Determine the [x, y] coordinate at the center of the cell enclosing the given text.  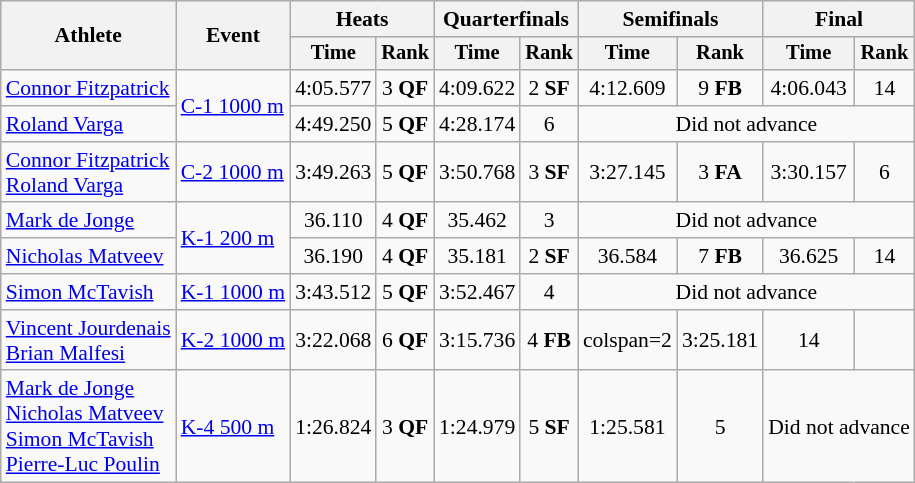
3 FA [720, 172]
3:30.157 [808, 172]
colspan=2 [628, 340]
Simon McTavish [88, 292]
Roland Varga [88, 124]
3 SF [549, 172]
36.584 [628, 256]
35.181 [477, 256]
5 SF [549, 427]
6 QF [405, 340]
1:26.824 [333, 427]
K-1 200 m [233, 238]
Athlete [88, 36]
Mark de JongeNicholas MatveevSimon McTavishPierre-Luc Poulin [88, 427]
Mark de Jonge [88, 221]
3 [549, 221]
Heats [362, 19]
Event [233, 36]
3:15.736 [477, 340]
C-1 1000 m [233, 106]
K-1 1000 m [233, 292]
3:25.181 [720, 340]
36.625 [808, 256]
Vincent JourdenaisBrian Malfesi [88, 340]
K-2 1000 m [233, 340]
4:05.577 [333, 88]
7 FB [720, 256]
3:52.467 [477, 292]
4:09.622 [477, 88]
1:24.979 [477, 427]
K-4 500 m [233, 427]
5 [720, 427]
3:22.068 [333, 340]
4 [549, 292]
36.110 [333, 221]
Semifinals [670, 19]
Quarterfinals [506, 19]
4 FB [549, 340]
Final [839, 19]
35.462 [477, 221]
1:25.581 [628, 427]
36.190 [333, 256]
C-2 1000 m [233, 172]
3:43.512 [333, 292]
Connor Fitzpatrick [88, 88]
3:27.145 [628, 172]
4:12.609 [628, 88]
3:49.263 [333, 172]
3:50.768 [477, 172]
Connor FitzpatrickRoland Varga [88, 172]
4:49.250 [333, 124]
4:28.174 [477, 124]
4:06.043 [808, 88]
Nicholas Matveev [88, 256]
9 FB [720, 88]
